Pinpoint the cell where the given text exists, returning its (X, Y) midpoint coordinate. 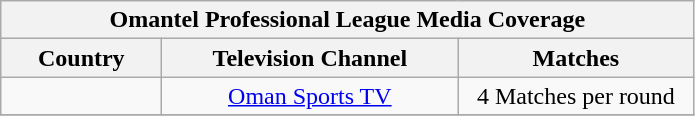
Country (82, 58)
Omantel Professional League Media Coverage (348, 20)
Television Channel (310, 58)
Oman Sports TV (310, 96)
Matches (576, 58)
4 Matches per round (576, 96)
